Return the [x, y] coordinate for the center point of the cell that contains the specified text.  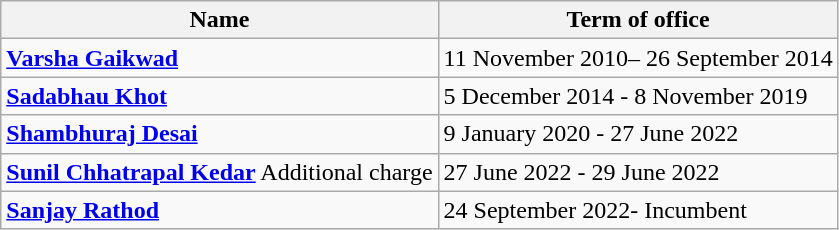
5 December 2014 - 8 November 2019 [638, 96]
9 January 2020 - 27 June 2022 [638, 134]
Shambhuraj Desai [220, 134]
11 November 2010– 26 September 2014 [638, 58]
Varsha Gaikwad [220, 58]
Sunil Chhatrapal Kedar Additional charge [220, 172]
27 June 2022 - 29 June 2022 [638, 172]
24 September 2022- Incumbent [638, 210]
Sadabhau Khot [220, 96]
Term of office [638, 20]
Name [220, 20]
Sanjay Rathod [220, 210]
